Output the (x, y) coordinate of the center of the cell containing the given text.  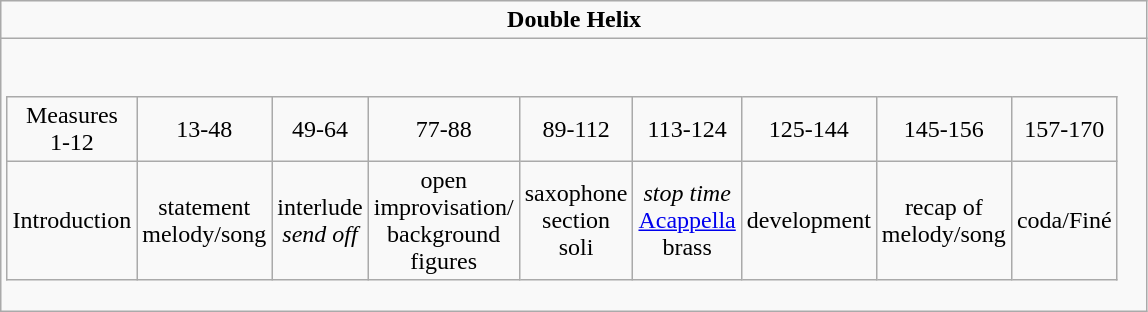
89-112 (576, 128)
113-124 (687, 128)
157-170 (1064, 128)
125-144 (808, 128)
145-156 (944, 128)
statementmelody/song (204, 220)
stop timeAcappellabrass (687, 220)
saxophone sectionsoli (576, 220)
13-48 (204, 128)
49-64 (320, 128)
Measures1-12 (72, 128)
open improvisation/background figures (444, 220)
recap ofmelody/song (944, 220)
Double Helix (574, 20)
interludesend off (320, 220)
Introduction (72, 220)
coda/Finé (1064, 220)
development (808, 220)
77-88 (444, 128)
